Provide the (X, Y) coordinate of the cell's center where the given text is located.  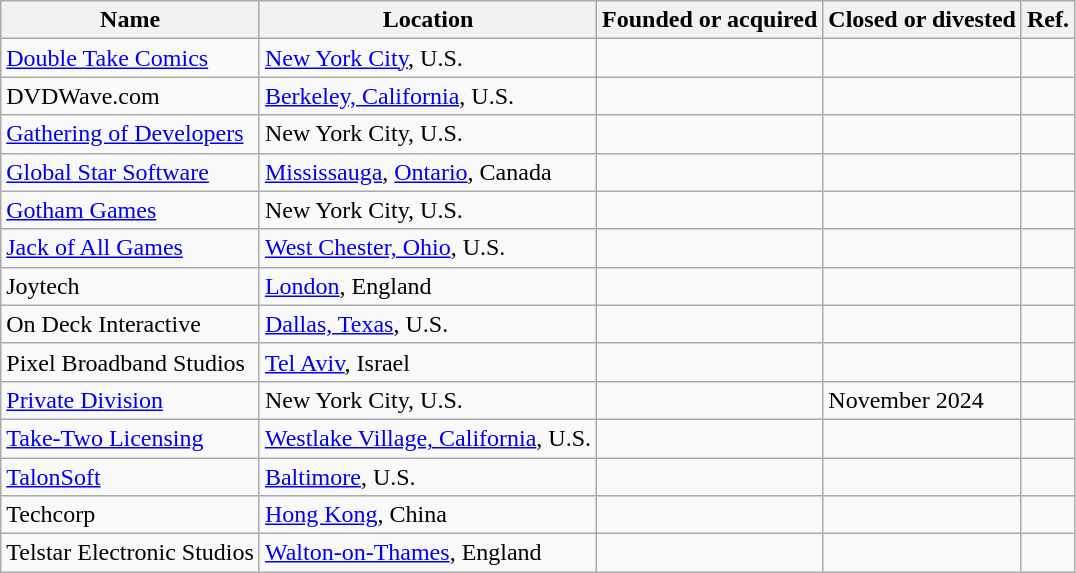
Techcorp (130, 515)
Double Take Comics (130, 58)
Walton-on-Thames, England (428, 553)
Private Division (130, 400)
Location (428, 20)
On Deck Interactive (130, 324)
Founded or acquired (710, 20)
November 2024 (922, 400)
Gotham Games (130, 210)
Name (130, 20)
Ref. (1048, 20)
Pixel Broadband Studios (130, 362)
Closed or divested (922, 20)
London, England (428, 286)
Westlake Village, California, U.S. (428, 438)
Dallas, Texas, U.S. (428, 324)
Joytech (130, 286)
Take-Two Licensing (130, 438)
Berkeley, California, U.S. (428, 96)
TalonSoft (130, 477)
DVDWave.com (130, 96)
Mississauga, Ontario, Canada (428, 172)
Hong Kong, China (428, 515)
Jack of All Games (130, 248)
Gathering of Developers (130, 134)
Tel Aviv, Israel (428, 362)
Telstar Electronic Studios (130, 553)
Baltimore, U.S. (428, 477)
West Chester, Ohio, U.S. (428, 248)
Global Star Software (130, 172)
